Determine the [x, y] coordinate at the center of the cell enclosing the given text.  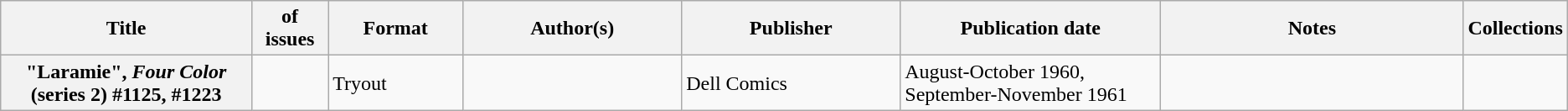
Dell Comics [791, 82]
Author(s) [573, 29]
Notes [1312, 29]
Format [395, 29]
Tryout [395, 82]
August-October 1960, September-November 1961 [1030, 82]
"Laramie", Four Color (series 2) #1125, #1223 [126, 82]
Publication date [1030, 29]
Publisher [791, 29]
Collections [1515, 29]
of issues [290, 29]
Title [126, 29]
